Capture the cell that displays the provided text and extract its (X, Y) central coordinate. 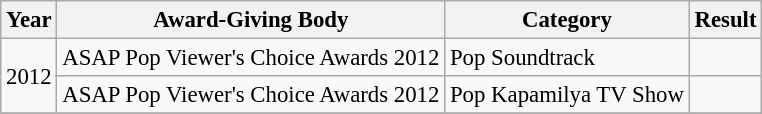
Result (726, 20)
2012 (29, 76)
Category (568, 20)
Pop Kapamilya TV Show (568, 95)
Pop Soundtrack (568, 58)
Year (29, 20)
Award-Giving Body (251, 20)
